Locate the cell with the specified text and output its [X, Y] center coordinate. 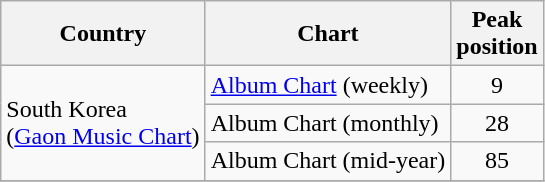
Album Chart (weekly) [328, 85]
9 [497, 85]
28 [497, 123]
85 [497, 161]
Chart [328, 34]
Peakposition [497, 34]
Country [103, 34]
South Korea (Gaon Music Chart) [103, 123]
Album Chart (mid-year) [328, 161]
Album Chart (monthly) [328, 123]
